Pinpoint the cell where the given text exists, returning its [X, Y] midpoint coordinate. 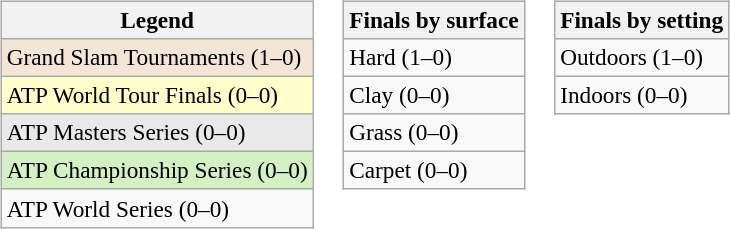
Grass (0–0) [434, 133]
Clay (0–0) [434, 95]
Legend [157, 20]
Indoors (0–0) [642, 95]
Outdoors (1–0) [642, 57]
ATP Masters Series (0–0) [157, 133]
Hard (1–0) [434, 57]
ATP World Series (0–0) [157, 208]
Finals by surface [434, 20]
Carpet (0–0) [434, 171]
Finals by setting [642, 20]
ATP World Tour Finals (0–0) [157, 95]
ATP Championship Series (0–0) [157, 171]
Grand Slam Tournaments (1–0) [157, 57]
